Find where the given text appears and provide that cell's center as (X, Y) coordinate. 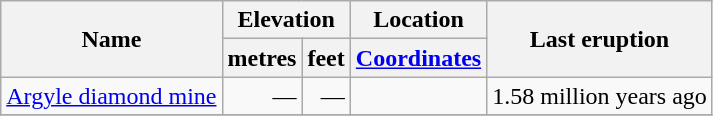
metres (262, 58)
Elevation (286, 20)
feet (326, 58)
1.58 million years ago (600, 96)
Name (112, 39)
Last eruption (600, 39)
Coordinates (418, 58)
Location (418, 20)
Argyle diamond mine (112, 96)
